Return the (x, y) coordinate for the center point of the cell that contains the specified text.  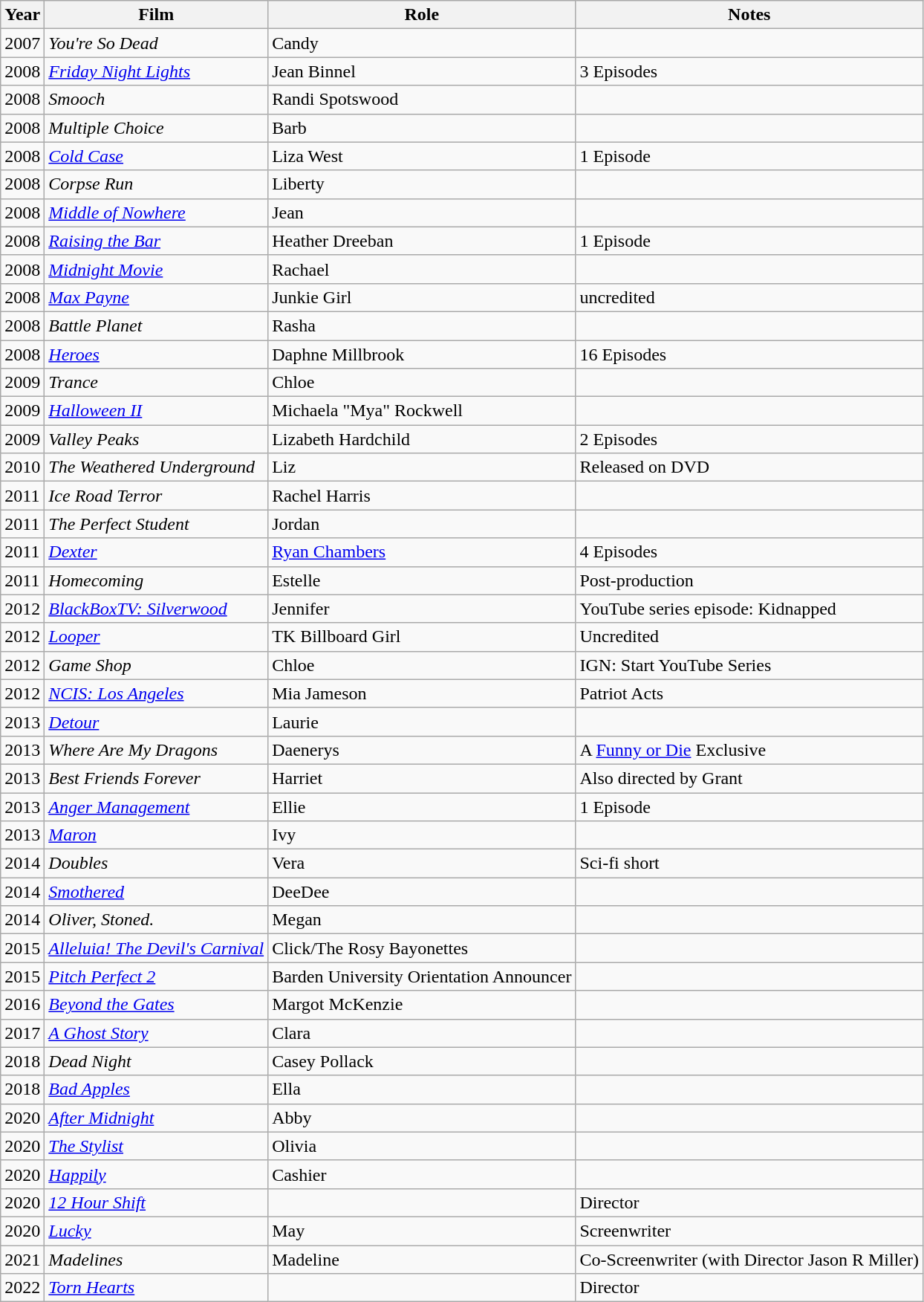
Barb (422, 128)
Jennifer (422, 609)
Screenwriter (749, 1231)
Barden University Orientation Announcer (422, 976)
Liberty (422, 184)
IGN: Start YouTube Series (749, 665)
Looper (156, 637)
Happily (156, 1174)
Battle Planet (156, 325)
Ivy (422, 835)
Beyond the Gates (156, 1005)
2 Episodes (749, 439)
Uncredited (749, 637)
Multiple Choice (156, 128)
Laurie (422, 722)
Ice Road Terror (156, 496)
Midnight Movie (156, 269)
Madeline (422, 1260)
Liz (422, 467)
4 Episodes (749, 552)
2017 (22, 1033)
16 Episodes (749, 354)
Casey Pollack (422, 1061)
Ellie (422, 806)
Also directed by Grant (749, 778)
12 Hour Shift (156, 1202)
A Funny or Die Exclusive (749, 750)
Candy (422, 43)
Sci-fi short (749, 864)
NCIS: Los Angeles (156, 693)
2007 (22, 43)
Randi Spotswood (422, 100)
Smothered (156, 892)
The Weathered Underground (156, 467)
Anger Management (156, 806)
Junkie Girl (422, 297)
Game Shop (156, 665)
Friday Night Lights (156, 71)
Rachael (422, 269)
Maron (156, 835)
Daphne Millbrook (422, 354)
Max Payne (156, 297)
Valley Peaks (156, 439)
YouTube series episode: Kidnapped (749, 609)
Cold Case (156, 156)
Rasha (422, 325)
Released on DVD (749, 467)
Trance (156, 383)
Michaela "Mya" Rockwell (422, 411)
Best Friends Forever (156, 778)
TK Billboard Girl (422, 637)
BlackBoxTV: Silverwood (156, 609)
Abby (422, 1118)
Click/The Rosy Bayonettes (422, 948)
2016 (22, 1005)
Jean Binnel (422, 71)
Halloween II (156, 411)
Co-Screenwriter (with Director Jason R Miller) (749, 1260)
The Perfect Student (156, 524)
Clara (422, 1033)
Corpse Run (156, 184)
Role (422, 15)
Middle of Nowhere (156, 213)
Cashier (422, 1174)
A Ghost Story (156, 1033)
Ella (422, 1089)
Bad Apples (156, 1089)
Lucky (156, 1231)
Liza West (422, 156)
Vera (422, 864)
Smooch (156, 100)
Lizabeth Hardchild (422, 439)
Daenerys (422, 750)
Heroes (156, 354)
Dead Night (156, 1061)
Dexter (156, 552)
Where Are My Dragons (156, 750)
uncredited (749, 297)
Pitch Perfect 2 (156, 976)
May (422, 1231)
Patriot Acts (749, 693)
Doubles (156, 864)
Raising the Bar (156, 241)
2010 (22, 467)
3 Episodes (749, 71)
Homecoming (156, 580)
Madelines (156, 1260)
Olivia (422, 1146)
Megan (422, 920)
Margot McKenzie (422, 1005)
Year (22, 15)
Ryan Chambers (422, 552)
Oliver, Stoned. (156, 920)
After Midnight (156, 1118)
Alleluia! The Devil's Carnival (156, 948)
Notes (749, 15)
Film (156, 15)
Heather Dreeban (422, 241)
Jean (422, 213)
Mia Jameson (422, 693)
You're So Dead (156, 43)
Post-production (749, 580)
Harriet (422, 778)
2021 (22, 1260)
Detour (156, 722)
DeeDee (422, 892)
The Stylist (156, 1146)
Torn Hearts (156, 1288)
Jordan (422, 524)
2022 (22, 1288)
Rachel Harris (422, 496)
Estelle (422, 580)
